Pinpoint the cell where the given text exists, returning its [x, y] midpoint coordinate. 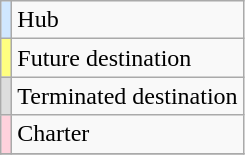
Charter [128, 134]
Future destination [128, 58]
Hub [128, 20]
Terminated destination [128, 96]
